Extract the (X, Y) coordinate from the center of the cell holding the provided text.  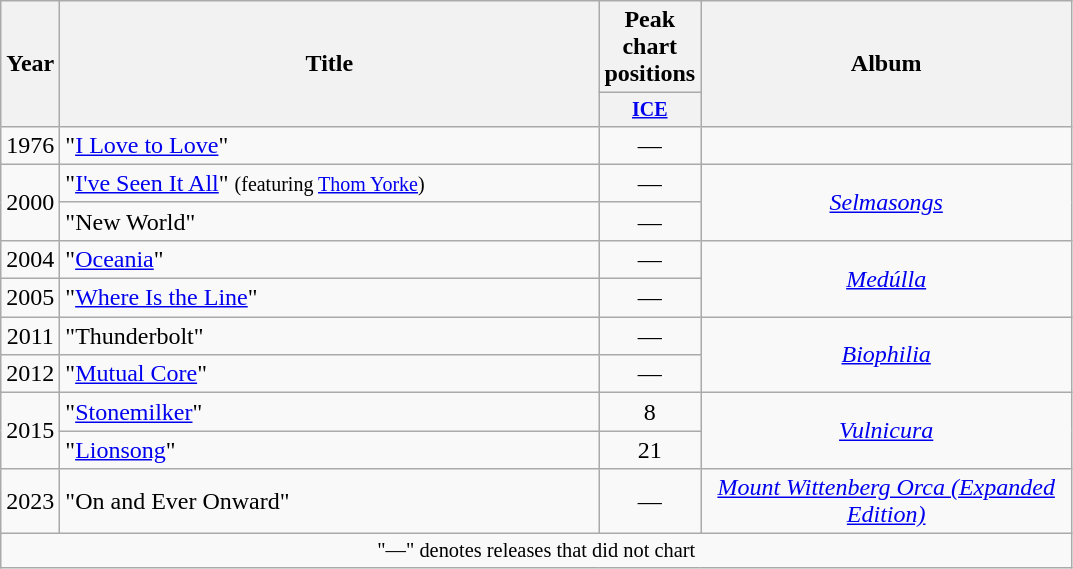
"Mutual Core" (330, 374)
2012 (30, 374)
"Thunderbolt" (330, 336)
"Lionsong" (330, 450)
21 (650, 450)
Vulnicura (886, 431)
"Oceania" (330, 259)
2004 (30, 259)
Selmasongs (886, 202)
Mount Wittenberg Orca (Expanded Edition) (886, 502)
"I've Seen It All" (featuring Thom Yorke) (330, 183)
Medúlla (886, 278)
Biophilia (886, 355)
"—" denotes releases that did not chart (536, 551)
Album (886, 64)
2015 (30, 431)
"I Love to Love" (330, 145)
8 (650, 412)
2011 (30, 336)
"Where Is the Line" (330, 298)
ICE (650, 110)
"New World" (330, 221)
Title (330, 64)
2005 (30, 298)
Year (30, 64)
"Stonemilker" (330, 412)
2000 (30, 202)
Peak chart positions (650, 47)
2023 (30, 502)
"On and Ever Onward" (330, 502)
1976 (30, 145)
